Detect which cell encompasses the target text, then output its (X, Y) center coordinate. 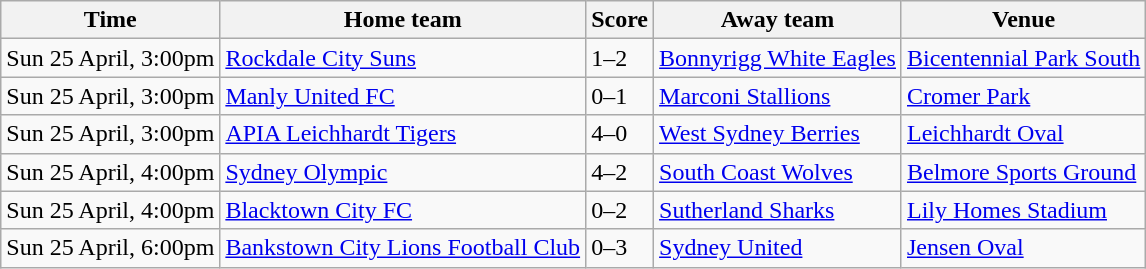
Sun 25 April, 6:00pm (110, 248)
South Coast Wolves (778, 172)
4–0 (620, 134)
Manly United FC (403, 96)
APIA Leichhardt Tigers (403, 134)
Lily Homes Stadium (1023, 210)
Blacktown City FC (403, 210)
4–2 (620, 172)
Home team (403, 20)
Leichhardt Oval (1023, 134)
Bankstown City Lions Football Club (403, 248)
Sutherland Sharks (778, 210)
Venue (1023, 20)
West Sydney Berries (778, 134)
Jensen Oval (1023, 248)
1–2 (620, 58)
Sydney Olympic (403, 172)
Time (110, 20)
Bicentennial Park South (1023, 58)
Sydney United (778, 248)
Score (620, 20)
Belmore Sports Ground (1023, 172)
Away team (778, 20)
Marconi Stallions (778, 96)
0–3 (620, 248)
0–2 (620, 210)
Cromer Park (1023, 96)
0–1 (620, 96)
Bonnyrigg White Eagles (778, 58)
Rockdale City Suns (403, 58)
